Determine the (x, y) coordinate at the center of the cell enclosing the given text.  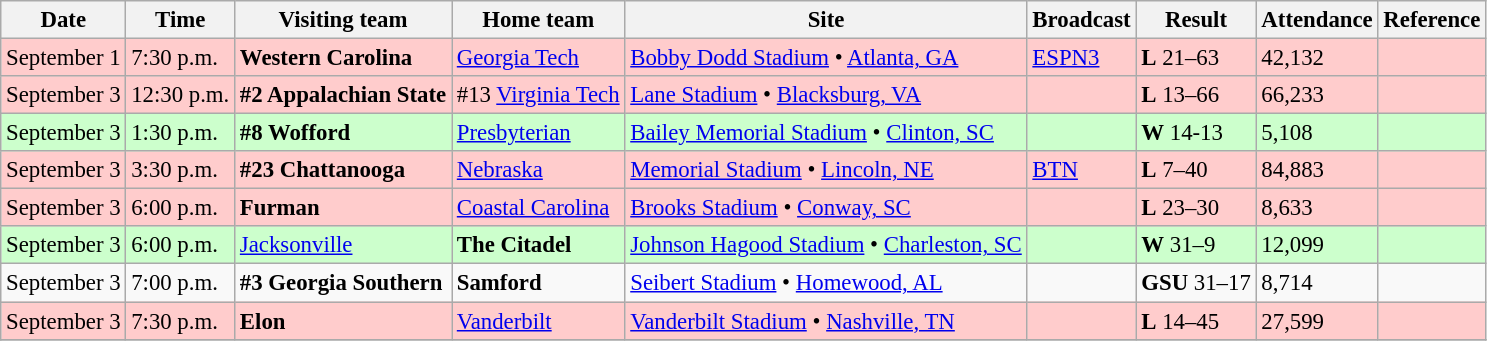
Time (180, 20)
#2 Appalachian State (344, 95)
Reference (1432, 20)
Bailey Memorial Stadium • Clinton, SC (826, 133)
W 14-13 (1196, 133)
Vanderbilt (538, 321)
September 1 (64, 58)
Result (1196, 20)
27,599 (1317, 321)
Vanderbilt Stadium • Nashville, TN (826, 321)
BTN (1082, 170)
1:30 p.m. (180, 133)
Presbyterian (538, 133)
#23 Chattanooga (344, 170)
3:30 p.m. (180, 170)
Seibert Stadium • Homewood, AL (826, 283)
5,108 (1317, 133)
Coastal Carolina (538, 208)
Jacksonville (344, 245)
Home team (538, 20)
8,633 (1317, 208)
84,883 (1317, 170)
#13 Virginia Tech (538, 95)
Johnson Hagood Stadium • Charleston, SC (826, 245)
Date (64, 20)
The Citadel (538, 245)
Visiting team (344, 20)
Elon (344, 321)
Nebraska (538, 170)
#3 Georgia Southern (344, 283)
Bobby Dodd Stadium • Atlanta, GA (826, 58)
12:30 p.m. (180, 95)
Lane Stadium • Blacksburg, VA (826, 95)
#8 Wofford (344, 133)
Furman (344, 208)
Attendance (1317, 20)
Georgia Tech (538, 58)
L 7–40 (1196, 170)
ESPN3 (1082, 58)
Broadcast (1082, 20)
7:00 p.m. (180, 283)
L 23–30 (1196, 208)
66,233 (1317, 95)
Site (826, 20)
Brooks Stadium • Conway, SC (826, 208)
GSU 31–17 (1196, 283)
12,099 (1317, 245)
8,714 (1317, 283)
L 14–45 (1196, 321)
Samford (538, 283)
L 21–63 (1196, 58)
Western Carolina (344, 58)
Memorial Stadium • Lincoln, NE (826, 170)
42,132 (1317, 58)
L 13–66 (1196, 95)
W 31–9 (1196, 245)
